Provide the [X, Y] coordinate of the cell's center where the given text is located.  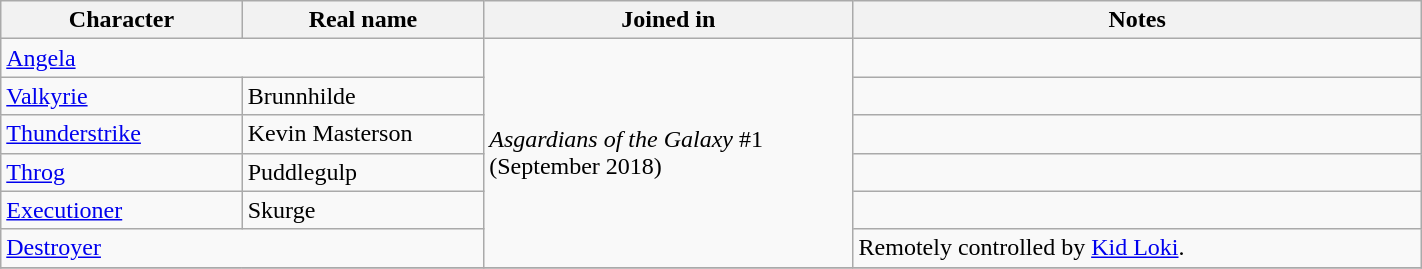
Thunderstrike [122, 134]
Executioner [122, 210]
Brunnhilde [362, 96]
Joined in [668, 20]
Angela [242, 58]
Character [122, 20]
Valkyrie [122, 96]
Kevin Masterson [362, 134]
Asgardians of the Galaxy #1 (September 2018) [668, 153]
Throg [122, 172]
Notes [1137, 20]
Skurge [362, 210]
Remotely controlled by Kid Loki. [1137, 248]
Destroyer [242, 248]
Real name [362, 20]
Puddlegulp [362, 172]
